Return the (X, Y) coordinate for the center point of the cell that contains the specified text.  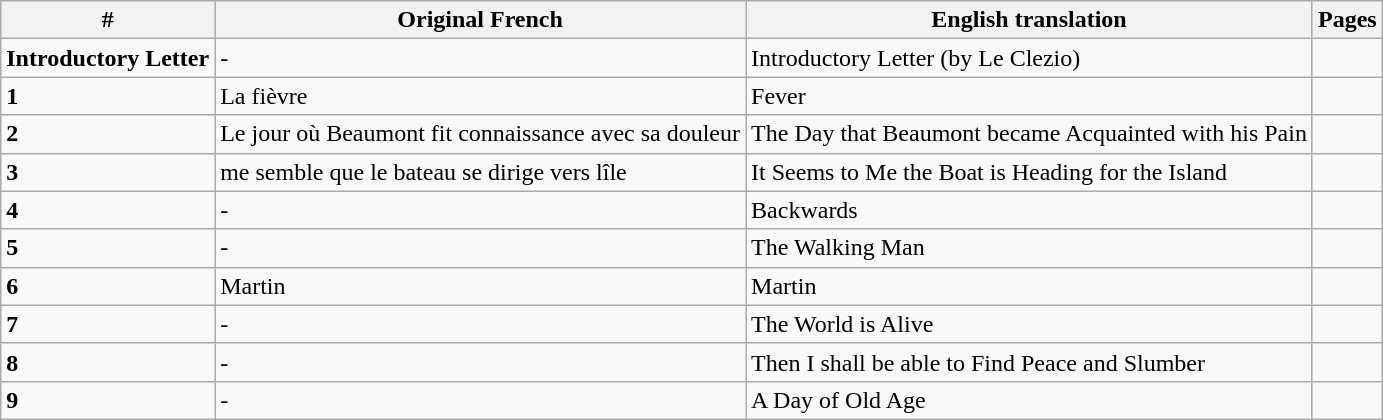
2 (108, 134)
5 (108, 248)
Introductory Letter (108, 58)
Le jour où Beaumont fit connaissance avec sa douleur (480, 134)
The Walking Man (1030, 248)
Introductory Letter (by Le Clezio) (1030, 58)
4 (108, 210)
7 (108, 324)
Fever (1030, 96)
It Seems to Me the Boat is Heading for the Island (1030, 172)
8 (108, 362)
# (108, 20)
Pages (1347, 20)
1 (108, 96)
The Day that Beaumont became Acquainted with his Pain (1030, 134)
Backwards (1030, 210)
Then I shall be able to Find Peace and Slumber (1030, 362)
3 (108, 172)
English translation (1030, 20)
me semble que le bateau se dirige vers lîle (480, 172)
La fièvre (480, 96)
A Day of Old Age (1030, 400)
6 (108, 286)
Original French (480, 20)
The World is Alive (1030, 324)
9 (108, 400)
